Detect which cell encompasses the target text, then output its [x, y] center coordinate. 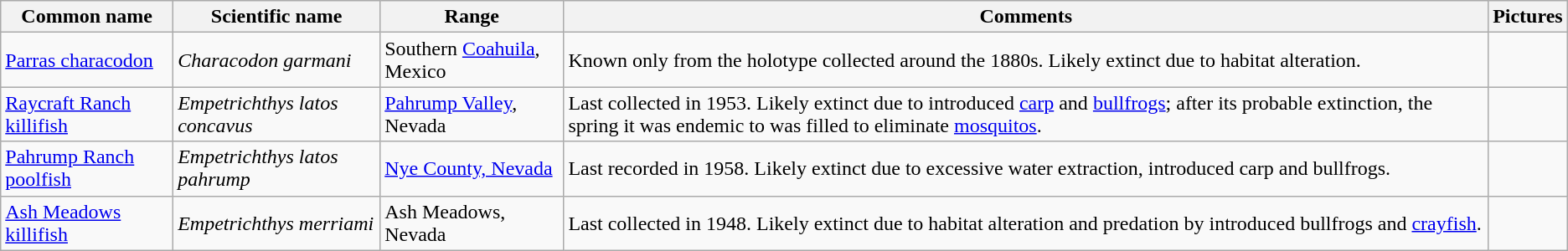
Raycraft Ranch killifish [87, 114]
Empetrichthys merriami [276, 223]
Known only from the holotype collected around the 1880s. Likely extinct due to habitat alteration. [1026, 60]
Nye County, Nevada [472, 169]
Characodon garmani [276, 60]
Comments [1026, 17]
Last recorded in 1958. Likely extinct due to excessive water extraction, introduced carp and bullfrogs. [1026, 169]
Scientific name [276, 17]
Pictures [1528, 17]
Empetrichthys latos concavus [276, 114]
Ash Meadows, Nevada [472, 223]
Pahrump Ranch poolfish [87, 169]
Empetrichthys latos pahrump [276, 169]
Pahrump Valley, Nevada [472, 114]
Parras characodon [87, 60]
Ash Meadows killifish [87, 223]
Southern Coahuila, Mexico [472, 60]
Last collected in 1948. Likely extinct due to habitat alteration and predation by introduced bullfrogs and crayfish. [1026, 223]
Range [472, 17]
Common name [87, 17]
